Capture the cell that displays the provided text and extract its [x, y] central coordinate. 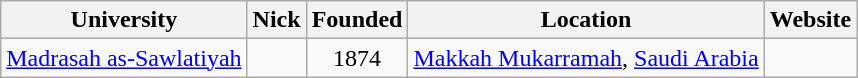
University [124, 20]
Founded [357, 20]
Madrasah as-Sawlatiyah [124, 58]
Makkah Mukarramah, Saudi Arabia [586, 58]
Nick [276, 20]
1874 [357, 58]
Location [586, 20]
Website [810, 20]
